For the text-containing cell, return its midpoint in [X, Y] coordinate format. 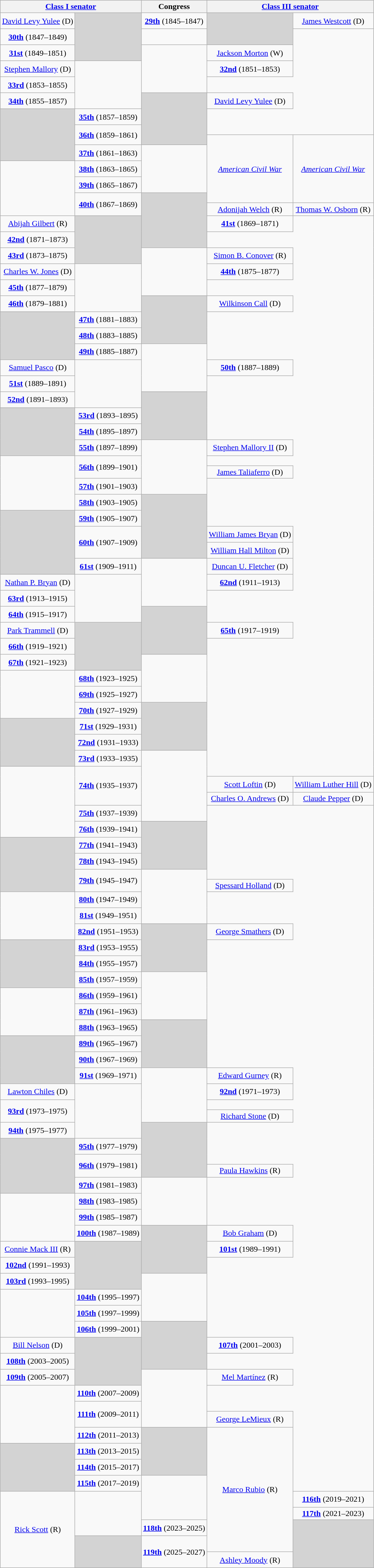
Paula Hawkins (R) [250, 1171]
104th (1995–1997) [108, 1297]
Charles O. Andrews (D) [250, 799]
94th (1975–1977) [38, 1130]
Wilkinson Call (D) [250, 304]
43rd (1873–1875) [38, 256]
55th (1897–1899) [108, 448]
37th (1861–1863) [108, 153]
117th (2021–2023) [333, 1513]
47th (1881–1883) [108, 320]
Charles W. Jones (D) [38, 272]
54th (1895–1897) [108, 432]
Mel Martínez (R) [250, 1377]
70th (1927–1929) [108, 710]
73rd (1933–1935) [108, 758]
59th (1905–1907) [108, 518]
114th (2015–2017) [108, 1467]
36th (1859–1861) [108, 135]
29th (1845–1847) [174, 21]
Stephen Mallory II (D) [250, 448]
77th (1941–1943) [108, 845]
Connie Mack III (R) [38, 1249]
33rd (1853–1855) [38, 85]
32nd (1851–1853) [250, 69]
103rd (1993–1995) [38, 1281]
119th (2025–2027) [174, 1552]
99th (1985–1987) [108, 1217]
93rd (1973–1975) [38, 1111]
George LeMieux (R) [250, 1419]
60th (1907–1909) [108, 542]
Marco Rubio (R) [250, 1489]
38th (1863–1865) [108, 169]
Ashley Moody (R) [250, 1560]
65th (1917–1919) [250, 630]
108th (2003–2005) [38, 1361]
44th (1875–1877) [250, 272]
Simon B. Conover (R) [250, 256]
95th (1977–1979) [108, 1146]
41st (1869–1871) [250, 224]
86th (1959–1961) [108, 996]
83rd (1953–1955) [108, 948]
107th (2001–2003) [250, 1345]
30th (1847–1849) [38, 37]
52nd (1891–1893) [38, 400]
Abijah Gilbert (R) [38, 224]
88th (1963–1965) [108, 1028]
James Westcott (D) [333, 21]
William Hall Milton (D) [250, 550]
91st (1969–1971) [108, 1076]
Congress [174, 7]
76th (1939–1941) [108, 829]
Edward Gurney (R) [250, 1076]
Scott Loftin (D) [250, 784]
66th (1919–1921) [38, 646]
75th (1937–1939) [108, 813]
69th (1925–1927) [108, 694]
84th (1955–1957) [108, 964]
Bob Graham (D) [250, 1233]
Rick Scott (R) [38, 1529]
116th (2019–2021) [333, 1499]
109th (2005–2007) [38, 1377]
57th (1901–1903) [108, 486]
46th (1879–1881) [38, 304]
Richard Stone (D) [250, 1116]
110th (2007–2009) [108, 1393]
90th (1967–1969) [108, 1060]
79th (1945–1947) [108, 880]
62nd (1911–1913) [250, 582]
Claude Pepper (D) [333, 799]
48th (1883–1885) [108, 336]
Nathan P. Bryan (D) [38, 582]
Lawton Chiles (D) [38, 1092]
Bill Nelson (D) [38, 1345]
68th (1923–1925) [108, 678]
97th (1981–1983) [108, 1185]
100th (1987–1989) [108, 1233]
96th (1979–1981) [108, 1166]
72nd (1931–1933) [108, 742]
118th (2023–2025) [174, 1528]
61st (1909–1911) [108, 566]
42nd (1871–1873) [38, 240]
Spessard Holland (D) [250, 885]
35th (1857–1859) [108, 117]
85th (1957–1959) [108, 980]
98th (1983–1985) [108, 1201]
101st (1989–1991) [250, 1249]
64th (1915–1917) [38, 614]
106th (1999–2001) [108, 1329]
87th (1961–1963) [108, 1012]
115th (2017–2019) [108, 1483]
56th (1899–1901) [108, 467]
112th (2011–2013) [108, 1435]
81st (1949–1951) [108, 916]
92nd (1971–1973) [250, 1092]
74th (1935–1937) [108, 786]
63rd (1913–1915) [38, 598]
William Luther Hill (D) [333, 784]
34th (1855–1857) [38, 101]
Stephen Mallory (D) [38, 69]
31st (1849–1851) [38, 53]
45th (1877–1879) [38, 288]
James Taliaferro (D) [250, 472]
51st (1889–1891) [38, 384]
Samuel Pasco (D) [38, 368]
Class I senator [71, 7]
71st (1929–1931) [108, 726]
Park Trammell (D) [38, 630]
Thomas W. Osborn (R) [333, 209]
Duncan U. Fletcher (D) [250, 566]
102nd (1991–1993) [38, 1265]
67th (1921–1923) [38, 662]
50th (1887–1889) [250, 368]
113th (2013–2015) [108, 1451]
Jackson Morton (W) [250, 53]
40th (1867–1869) [108, 204]
39th (1865–1867) [108, 185]
George Smathers (D) [250, 932]
58th (1903–1905) [108, 502]
Adonijah Welch (R) [250, 209]
49th (1885–1887) [108, 352]
78th (1943–1945) [108, 861]
111th (2009–2011) [108, 1414]
53rd (1893–1895) [108, 416]
William James Bryan (D) [250, 534]
82nd (1951–1953) [108, 932]
105th (1997–1999) [108, 1313]
Class III senator [290, 7]
89th (1965–1967) [108, 1044]
80th (1947–1949) [108, 900]
